Detect which cell encompasses the target text, then output its [X, Y] center coordinate. 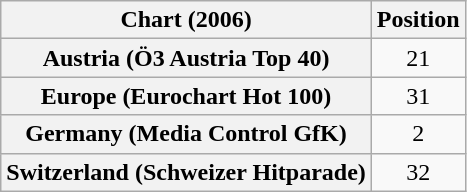
Position [418, 20]
21 [418, 58]
31 [418, 96]
Austria (Ö3 Austria Top 40) [186, 58]
Switzerland (Schweizer Hitparade) [186, 172]
Chart (2006) [186, 20]
Germany (Media Control GfK) [186, 134]
32 [418, 172]
2 [418, 134]
Europe (Eurochart Hot 100) [186, 96]
